Capture the cell that displays the provided text and extract its (x, y) central coordinate. 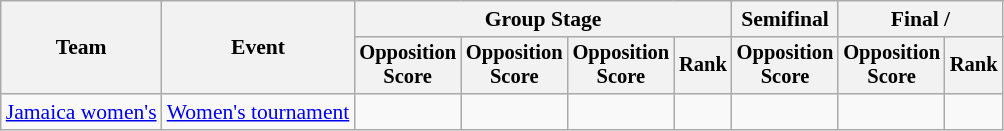
Event (258, 48)
Group Stage (542, 19)
Team (82, 48)
Women's tournament (258, 112)
Final / (920, 19)
Semifinal (786, 19)
Jamaica women's (82, 112)
